From the cell containing the given text, extract its center point as [x, y] coordinate. 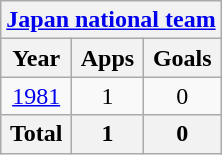
Japan national team [111, 20]
Goals [182, 58]
Apps [108, 58]
Year [36, 58]
1981 [36, 96]
Total [36, 134]
